From the cell containing the given text, extract its center point as (x, y) coordinate. 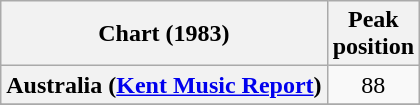
Peakposition (373, 34)
88 (373, 85)
Chart (1983) (164, 34)
Australia (Kent Music Report) (164, 85)
